Return (x, y) of the center of cell containing provided text 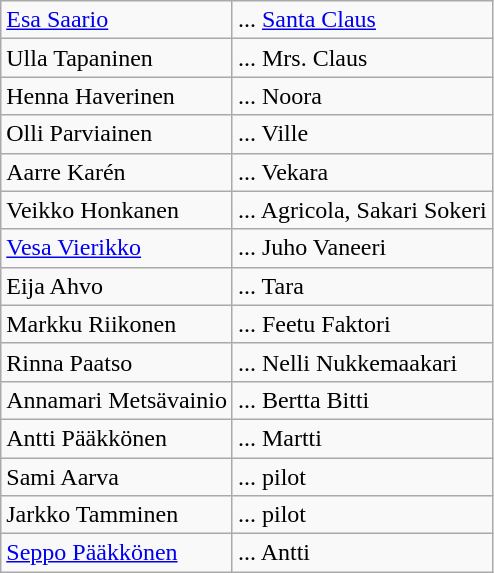
Jarkko Tamminen (117, 515)
Seppo Pääkkönen (117, 553)
Annamari Metsävainio (117, 400)
... Santa Claus (362, 20)
Rinna Paatso (117, 362)
Ulla Tapaninen (117, 58)
Vesa Vierikko (117, 248)
Henna Haverinen (117, 96)
Esa Saario (117, 20)
Markku Riikonen (117, 324)
Sami Aarva (117, 477)
... Nelli Nukkemaakari (362, 362)
... Agricola, Sakari Sokeri (362, 210)
Olli Parviainen (117, 134)
... Feetu Faktori (362, 324)
... Mrs. Claus (362, 58)
... Martti (362, 438)
... Antti (362, 553)
... Ville (362, 134)
Aarre Karén (117, 172)
... Noora (362, 96)
Eija Ahvo (117, 286)
Veikko Honkanen (117, 210)
... Vekara (362, 172)
Antti Pääkkönen (117, 438)
... Bertta Bitti (362, 400)
... Juho Vaneeri (362, 248)
... Tara (362, 286)
